Capture the cell that displays the provided text and extract its [x, y] central coordinate. 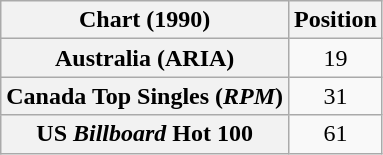
Canada Top Singles (RPM) [145, 96]
61 [336, 134]
19 [336, 58]
Chart (1990) [145, 20]
Position [336, 20]
US Billboard Hot 100 [145, 134]
31 [336, 96]
Australia (ARIA) [145, 58]
